Output the (x, y) coordinate of the center of the cell containing the given text.  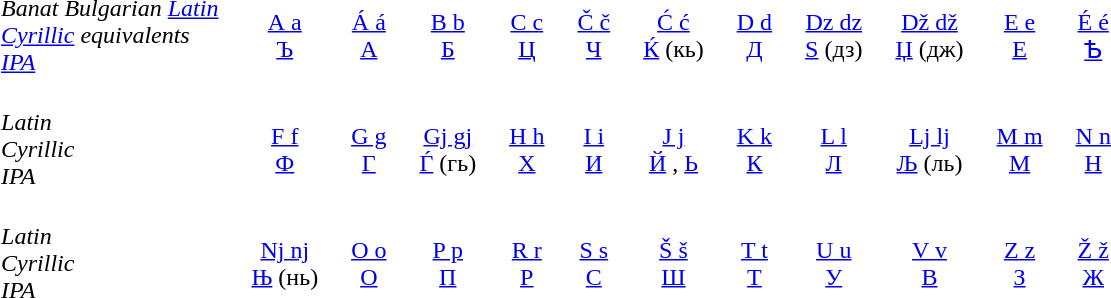
Lj ljЉ (ль) (929, 150)
G gГ (368, 150)
I iИ (594, 150)
Gj gjЃ (гь) (448, 150)
J jЙ , Ь (674, 150)
M mМ (1020, 150)
K kК (754, 150)
H hХ (526, 150)
F fФ (284, 150)
L lЛ (834, 150)
